Locate the cell with the specified text and output its [X, Y] center coordinate. 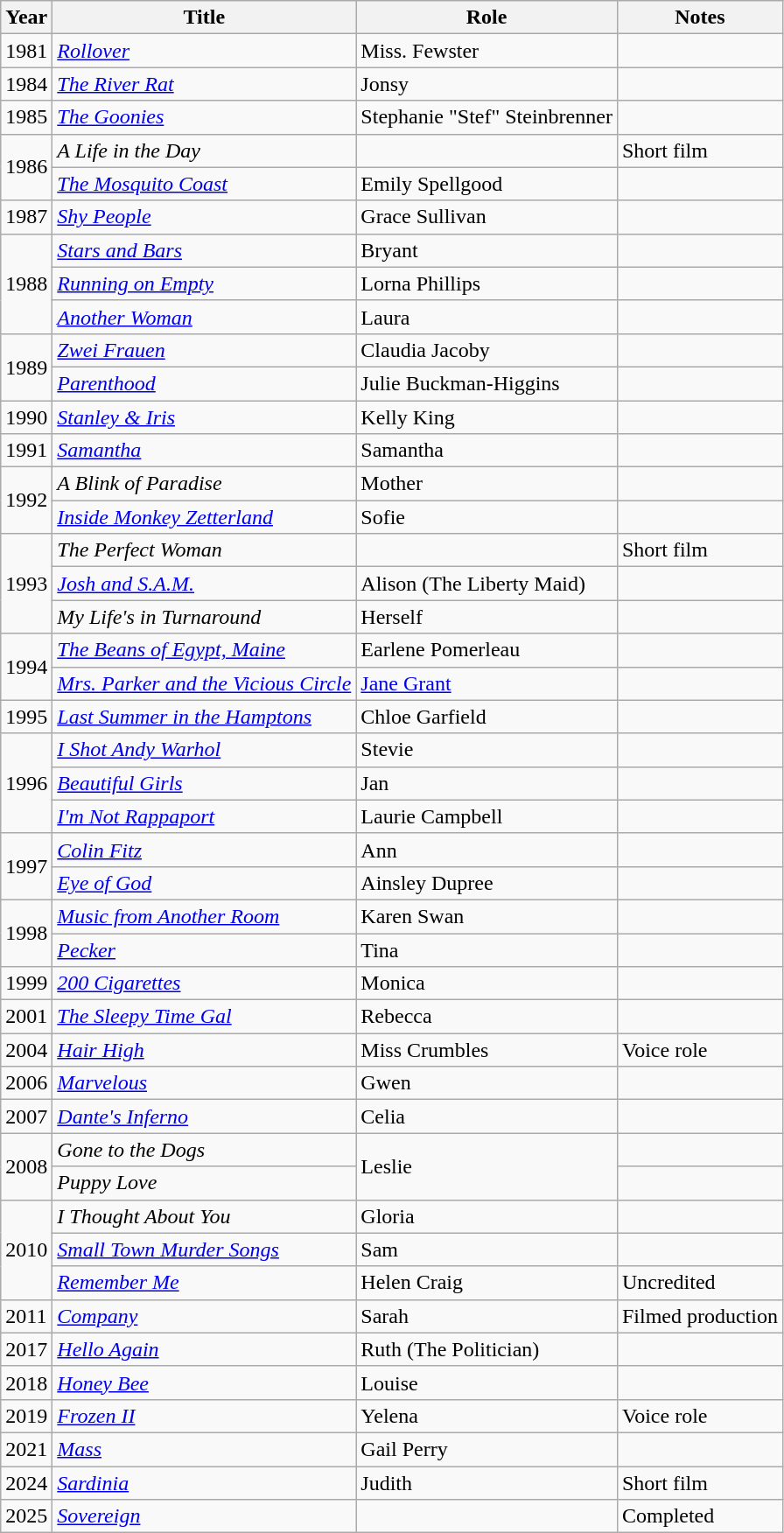
Dante's Inferno [205, 1116]
Mass [205, 1449]
Filmed production [700, 1316]
Claudia Jacoby [486, 350]
Company [205, 1316]
Sam [486, 1249]
Tina [486, 949]
Jane Grant [486, 683]
Herself [486, 617]
1984 [26, 84]
Stars and Bars [205, 250]
Mother [486, 484]
Stevie [486, 750]
1990 [26, 417]
200 Cigarettes [205, 983]
1993 [26, 584]
The Perfect Woman [205, 550]
1997 [26, 866]
2007 [26, 1116]
Small Town Murder Songs [205, 1249]
2019 [26, 1416]
Helen Craig [486, 1283]
Ann [486, 850]
The Beans of Egypt, Maine [205, 650]
2010 [26, 1249]
Karen Swan [486, 916]
Completed [700, 1516]
Louise [486, 1382]
1987 [26, 217]
1992 [26, 500]
Notes [700, 17]
Sardinia [205, 1483]
Inside Monkey Zetterland [205, 517]
Gail Perry [486, 1449]
A Life in the Day [205, 150]
Earlene Pomerleau [486, 650]
2008 [26, 1166]
I Shot Andy Warhol [205, 750]
Grace Sullivan [486, 217]
Julie Buckman-Higgins [486, 383]
1996 [26, 783]
Leslie [486, 1166]
Rollover [205, 51]
Rebecca [486, 1017]
Jonsy [486, 84]
1989 [26, 367]
My Life's in Turnaround [205, 617]
Sovereign [205, 1516]
Chloe Garfield [486, 717]
Another Woman [205, 317]
1981 [26, 51]
I Thought About You [205, 1216]
2011 [26, 1316]
Stephanie "Stef" Steinbrenner [486, 117]
The Sleepy Time Gal [205, 1017]
Music from Another Room [205, 916]
Stanley & Iris [205, 417]
Lorna Phillips [486, 283]
Emily Spellgood [486, 184]
The Mosquito Coast [205, 184]
Yelena [486, 1416]
1999 [26, 983]
Puppy Love [205, 1183]
Laurie Campbell [486, 816]
2001 [26, 1017]
Sarah [486, 1316]
Beautiful Girls [205, 783]
1998 [26, 933]
A Blink of Paradise [205, 484]
Zwei Frauen [205, 350]
1988 [26, 283]
Running on Empty [205, 283]
1994 [26, 667]
Ruth (The Politician) [486, 1349]
2018 [26, 1382]
Role [486, 17]
2025 [26, 1516]
Year [26, 17]
1991 [26, 451]
Miss. Fewster [486, 51]
Frozen II [205, 1416]
Uncredited [700, 1283]
Judith [486, 1483]
Hair High [205, 1050]
Laura [486, 317]
Alison (The Liberty Maid) [486, 584]
Monica [486, 983]
2006 [26, 1083]
Honey Bee [205, 1382]
Pecker [205, 949]
The Goonies [205, 117]
Mrs. Parker and the Vicious Circle [205, 683]
2017 [26, 1349]
Gloria [486, 1216]
Sofie [486, 517]
The River Rat [205, 84]
1986 [26, 167]
Colin Fitz [205, 850]
2024 [26, 1483]
2021 [26, 1449]
1995 [26, 717]
Kelly King [486, 417]
Marvelous [205, 1083]
Eye of God [205, 883]
Gwen [486, 1083]
1985 [26, 117]
Josh and S.A.M. [205, 584]
Ainsley Dupree [486, 883]
Parenthood [205, 383]
Last Summer in the Hamptons [205, 717]
Jan [486, 783]
Bryant [486, 250]
Celia [486, 1116]
Title [205, 17]
Gone to the Dogs [205, 1150]
2004 [26, 1050]
Shy People [205, 217]
Hello Again [205, 1349]
Remember Me [205, 1283]
I'm Not Rappaport [205, 816]
Miss Crumbles [486, 1050]
